Provide the (X, Y) coordinate of the cell's center where the given text is located.  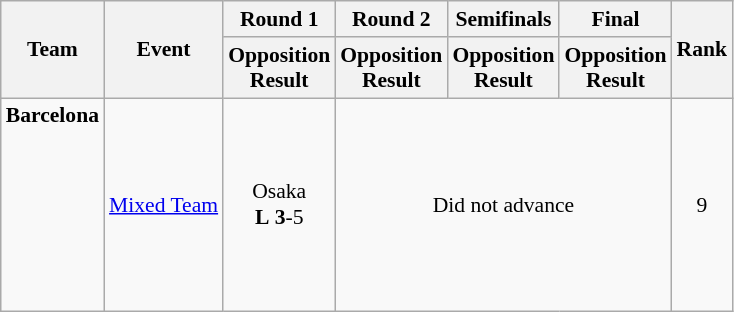
Mixed Team (164, 205)
Rank (702, 50)
Final (615, 19)
Round 1 (279, 19)
Round 2 (391, 19)
Event (164, 50)
Team (52, 50)
9 (702, 205)
Semifinals (503, 19)
Osaka L 3-5 (279, 205)
Barcelona (52, 205)
Did not advance (503, 205)
